Return (x, y) of the center of cell containing provided text 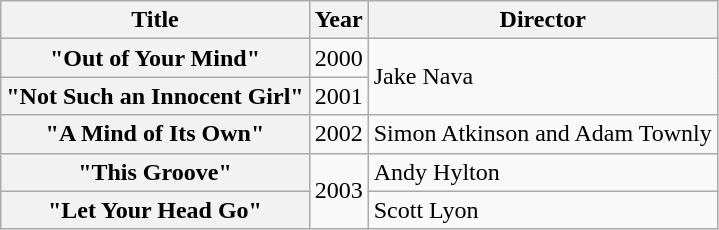
2003 (338, 191)
"Let Your Head Go" (155, 210)
"This Groove" (155, 172)
Simon Atkinson and Adam Townly (542, 134)
Scott Lyon (542, 210)
2000 (338, 58)
Year (338, 20)
Andy Hylton (542, 172)
"Out of Your Mind" (155, 58)
Title (155, 20)
Director (542, 20)
"Not Such an Innocent Girl" (155, 96)
2001 (338, 96)
Jake Nava (542, 77)
"A Mind of Its Own" (155, 134)
2002 (338, 134)
